Pinpoint the cell where the given text exists, returning its (x, y) midpoint coordinate. 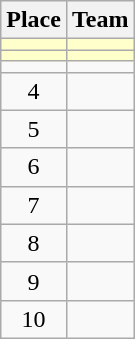
8 (34, 243)
4 (34, 91)
Team (100, 20)
5 (34, 129)
6 (34, 167)
10 (34, 319)
7 (34, 205)
9 (34, 281)
Place (34, 20)
